Find where the given text appears and provide that cell's center as [X, Y] coordinate. 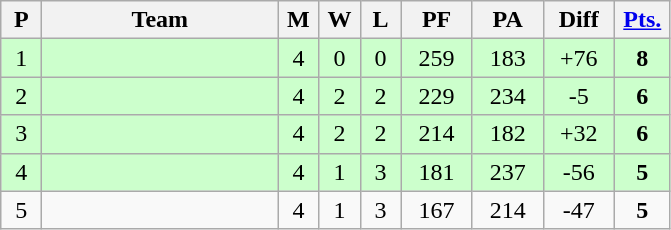
259 [436, 58]
167 [436, 210]
8 [642, 58]
183 [508, 58]
-47 [578, 210]
PF [436, 20]
Diff [578, 20]
L [380, 20]
+76 [578, 58]
W [340, 20]
181 [436, 172]
229 [436, 96]
237 [508, 172]
M [298, 20]
PA [508, 20]
182 [508, 134]
+32 [578, 134]
234 [508, 96]
Pts. [642, 20]
P [22, 20]
-56 [578, 172]
Team [160, 20]
-5 [578, 96]
